Return the [x, y] coordinate for the center point of the cell that contains the specified text.  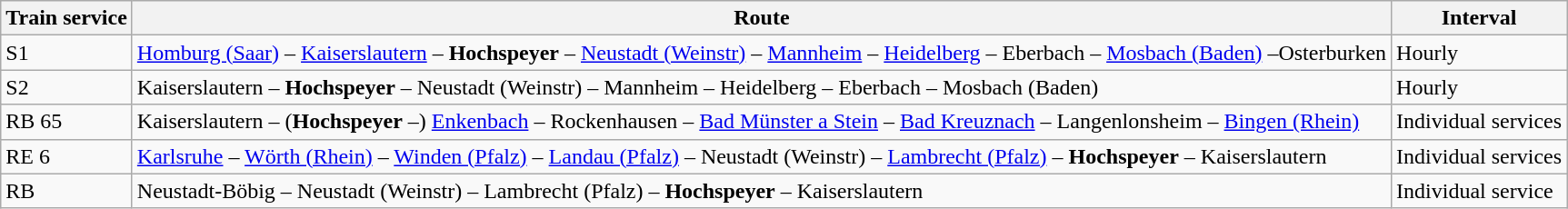
RE 6 [67, 156]
Individual service [1480, 191]
Karlsruhe – Wörth (Rhein) – Winden (Pfalz) – Landau (Pfalz) – Neustadt (Weinstr) – Lambrecht (Pfalz) – Hochspeyer – Kaiserslautern [762, 156]
Kaiserslautern – Hochspeyer – Neustadt (Weinstr) – Mannheim – Heidelberg – Eberbach – Mosbach (Baden) [762, 87]
Neustadt-Böbig – Neustadt (Weinstr) – Lambrecht (Pfalz) – Hochspeyer – Kaiserslautern [762, 191]
Homburg (Saar) – Kaiserslautern – Hochspeyer – Neustadt (Weinstr) – Mannheim – Heidelberg – Eberbach – Mosbach (Baden) –Osterburken [762, 53]
Route [762, 18]
RB 65 [67, 122]
Interval [1480, 18]
Kaiserslautern – (Hochspeyer –) Enkenbach – Rockenhausen – Bad Münster a Stein – Bad Kreuznach – Langenlonsheim – Bingen (Rhein) [762, 122]
S1 [67, 53]
Train service [67, 18]
S2 [67, 87]
RB [67, 191]
